Locate the cell with the specified text and output its (x, y) center coordinate. 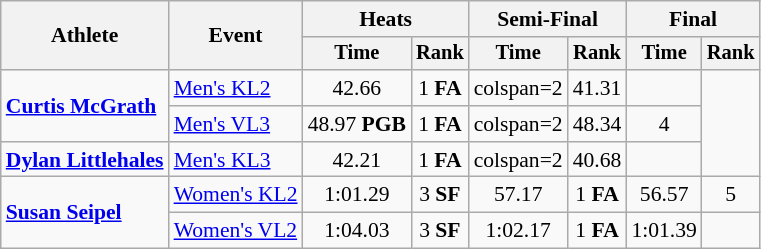
Men's KL3 (236, 160)
Men's KL2 (236, 88)
1:02.17 (518, 231)
48.97 PGB (357, 124)
1:04.03 (357, 231)
Athlete (85, 36)
40.68 (598, 160)
57.17 (518, 195)
56.57 (664, 195)
Women's KL2 (236, 195)
Event (236, 36)
48.34 (598, 124)
Heats (386, 19)
Final (692, 19)
Women's VL2 (236, 231)
5 (731, 195)
Susan Seipel (85, 212)
Curtis McGrath (85, 106)
42.66 (357, 88)
1:01.29 (357, 195)
Semi-Final (548, 19)
42.21 (357, 160)
1:01.39 (664, 231)
Dylan Littlehales (85, 160)
41.31 (598, 88)
4 (664, 124)
Men's VL3 (236, 124)
